Return [X, Y] of the center of cell containing provided text 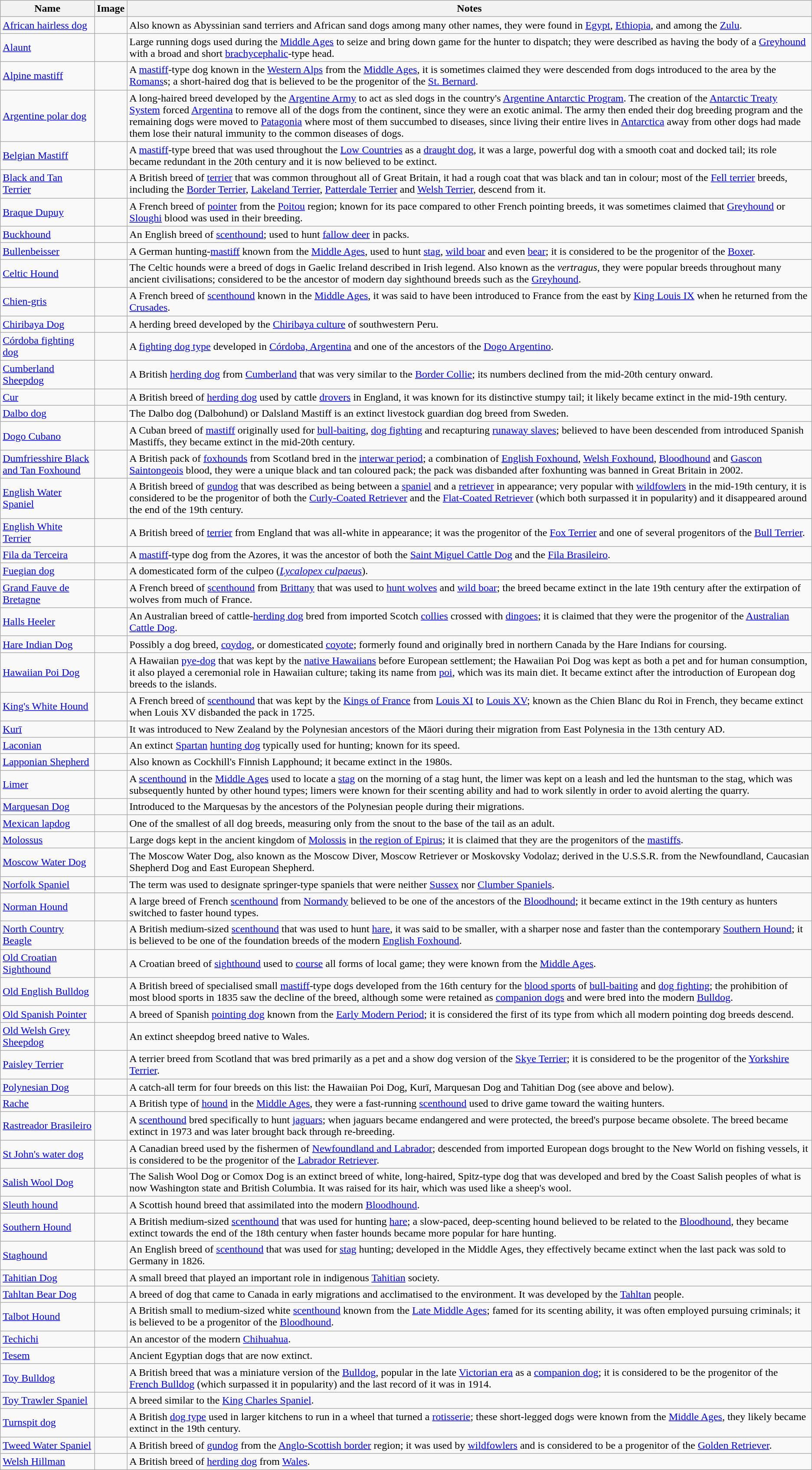
Dogo Cubano [48, 436]
Introduced to the Marquesas by the ancestors of the Polynesian people during their migrations. [469, 807]
Fila da Terceira [48, 555]
An English breed of scenthound; used to hunt fallow deer in packs. [469, 234]
A small breed that played an important role in indigenous Tahitian society. [469, 1278]
Buckhound [48, 234]
Argentine polar dog [48, 115]
St John's water dog [48, 1154]
Notes [469, 9]
Córdoba fighting dog [48, 346]
Toy Bulldog [48, 1378]
It was introduced to New Zealand by the Polynesian ancestors of the Māori during their migration from East Polynesia in the 13th century AD. [469, 729]
An ancestor of the modern Chihuahua. [469, 1339]
Paisley Terrier [48, 1064]
Braque Dupuy [48, 212]
Tahltan Bear Dog [48, 1294]
Norman Hound [48, 907]
A breed of dog that came to Canada in early migrations and acclimatised to the environment. It was developed by the Tahltan people. [469, 1294]
Salish Wool Dog [48, 1182]
North Country Beagle [48, 935]
Grand Fauve de Bretagne [48, 594]
A breed similar to the King Charles Spaniel. [469, 1400]
Rastreador Brasileiro [48, 1126]
Kurī [48, 729]
A fighting dog type developed in Córdoba, Argentina and one of the ancestors of the Dogo Argentino. [469, 346]
Chiribaya Dog [48, 324]
Molossus [48, 840]
Hare Indian Dog [48, 644]
Belgian Mastiff [48, 155]
Chien-gris [48, 301]
One of the smallest of all dog breeds, measuring only from the snout to the base of the tail as an adult. [469, 823]
Moscow Water Dog [48, 862]
Tesem [48, 1355]
Old Spanish Pointer [48, 1014]
Rache [48, 1104]
Celtic Hound [48, 273]
The Dalbo dog (Dalbohund) or Dalsland Mastiff is an extinct livestock guardian dog breed from Sweden. [469, 414]
Bullenbeisser [48, 251]
English Water Spaniel [48, 498]
Polynesian Dog [48, 1087]
Mexican lapdog [48, 823]
Name [48, 9]
Welsh Hillman [48, 1462]
Techichi [48, 1339]
African hairless dog [48, 25]
A Scottish hound breed that assimilated into the modern Bloodhound. [469, 1205]
Black and Tan Terrier [48, 184]
An extinct sheepdog breed native to Wales. [469, 1036]
Tahitian Dog [48, 1278]
A herding breed developed by the Chiribaya culture of southwestern Peru. [469, 324]
Also known as Cockhill's Finnish Lapphound; it became extinct in the 1980s. [469, 762]
A British breed of herding dog from Wales. [469, 1462]
Alaunt [48, 48]
Toy Trawler Spaniel [48, 1400]
Large dogs kept in the ancient kingdom of Molossis in the region of Epirus; it is claimed that they are the progenitors of the mastiffs. [469, 840]
A British herding dog from Cumberland that was very similar to the Border Collie; its numbers declined from the mid-20th century onward. [469, 375]
Cur [48, 397]
An extinct Spartan hunting dog typically used for hunting; known for its speed. [469, 746]
Sleuth hound [48, 1205]
A German hunting-mastiff known from the Middle Ages, used to hunt stag, wild boar and even bear; it is considered to be the progenitor of the Boxer. [469, 251]
King's White Hound [48, 707]
Possibly a dog breed, coydog, or domesticated coyote; formerly found and originally bred in northern Canada by the Hare Indians for coursing. [469, 644]
A British type of hound in the Middle Ages, they were a fast-running scenthound used to drive game toward the waiting hunters. [469, 1104]
A domesticated form of the culpeo (Lycalopex culpaeus). [469, 571]
A mastiff-type dog from the Azores, it was the ancestor of both the Saint Miguel Cattle Dog and the Fila Brasileiro. [469, 555]
Hawaiian Poi Dog [48, 672]
Alpine mastiff [48, 76]
Staghound [48, 1255]
Halls Heeler [48, 622]
Tweed Water Spaniel [48, 1445]
A catch-all term for four breeds on this list: the Hawaiian Poi Dog, Kurī, Marquesan Dog and Tahitian Dog (see above and below). [469, 1087]
Southern Hound [48, 1227]
Also known as Abyssinian sand terriers and African sand dogs among many other names, they were found in Egypt, Ethiopia, and among the Zulu. [469, 25]
Lapponian Shepherd [48, 762]
Dalbo dog [48, 414]
A Croatian breed of sighthound used to course all forms of local game; they were known from the Middle Ages. [469, 964]
The term was used to designate springer-type spaniels that were neither Sussex nor Clumber Spaniels. [469, 885]
English White Terrier [48, 532]
Cumberland Sheepdog [48, 375]
Limer [48, 785]
Marquesan Dog [48, 807]
Fuegian dog [48, 571]
Old Welsh Grey Sheepdog [48, 1036]
Talbot Hound [48, 1317]
Turnspit dog [48, 1423]
Old Croatian Sighthound [48, 964]
Norfolk Spaniel [48, 885]
Old English Bulldog [48, 991]
Dumfriesshire Black and Tan Foxhound [48, 464]
Laconian [48, 746]
Image [111, 9]
Ancient Egyptian dogs that are now extinct. [469, 1355]
